Extract the [X, Y] coordinate from the center of the cell holding the provided text.  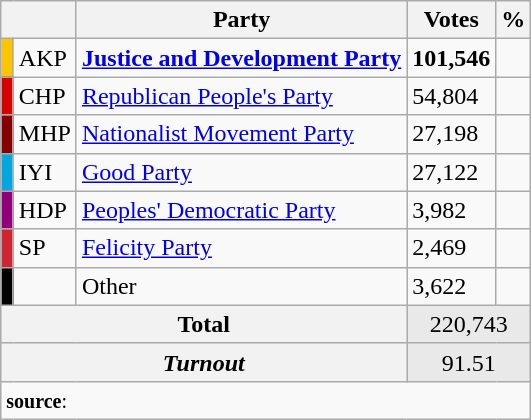
27,198 [452, 134]
Justice and Development Party [241, 58]
54,804 [452, 96]
Turnout [204, 362]
3,622 [452, 286]
CHP [44, 96]
2,469 [452, 248]
Good Party [241, 172]
HDP [44, 210]
Peoples' Democratic Party [241, 210]
3,982 [452, 210]
Total [204, 324]
IYI [44, 172]
Nationalist Movement Party [241, 134]
91.51 [469, 362]
27,122 [452, 172]
% [514, 20]
Republican People's Party [241, 96]
Felicity Party [241, 248]
SP [44, 248]
source: [266, 400]
MHP [44, 134]
Votes [452, 20]
Party [241, 20]
Other [241, 286]
220,743 [469, 324]
101,546 [452, 58]
AKP [44, 58]
